Detect which cell encompasses the target text, then output its (X, Y) center coordinate. 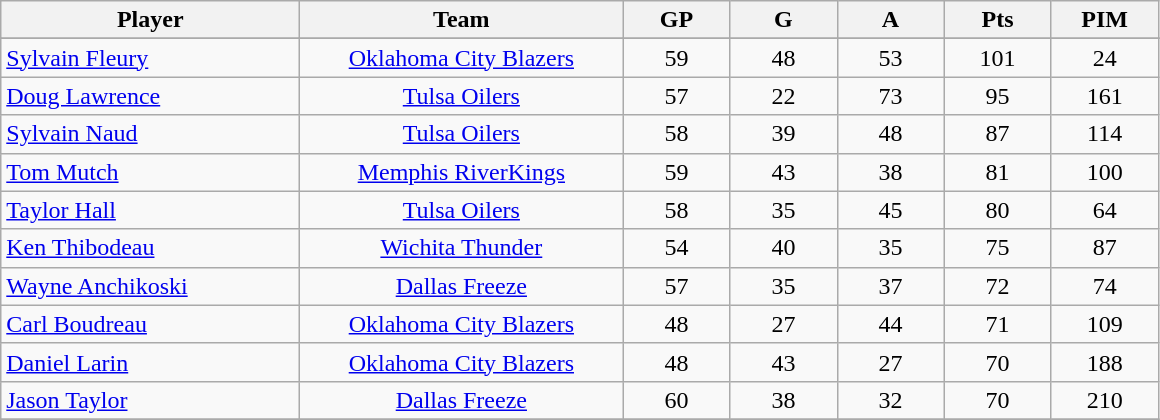
64 (1104, 210)
Taylor Hall (150, 210)
Tom Mutch (150, 172)
95 (998, 96)
161 (1104, 96)
73 (890, 96)
24 (1104, 58)
32 (890, 400)
40 (784, 248)
Jason Taylor (150, 400)
109 (1104, 324)
Doug Lawrence (150, 96)
74 (1104, 286)
81 (998, 172)
44 (890, 324)
39 (784, 134)
PIM (1104, 20)
A (890, 20)
188 (1104, 362)
Team (462, 20)
GP (676, 20)
71 (998, 324)
Carl Boudreau (150, 324)
72 (998, 286)
Wichita Thunder (462, 248)
Daniel Larin (150, 362)
G (784, 20)
101 (998, 58)
114 (1104, 134)
210 (1104, 400)
54 (676, 248)
Sylvain Naud (150, 134)
100 (1104, 172)
Player (150, 20)
Ken Thibodeau (150, 248)
37 (890, 286)
45 (890, 210)
75 (998, 248)
22 (784, 96)
80 (998, 210)
53 (890, 58)
Wayne Anchikoski (150, 286)
Pts (998, 20)
Sylvain Fleury (150, 58)
60 (676, 400)
Memphis RiverKings (462, 172)
